Output the (X, Y) coordinate of the center of the cell containing the given text.  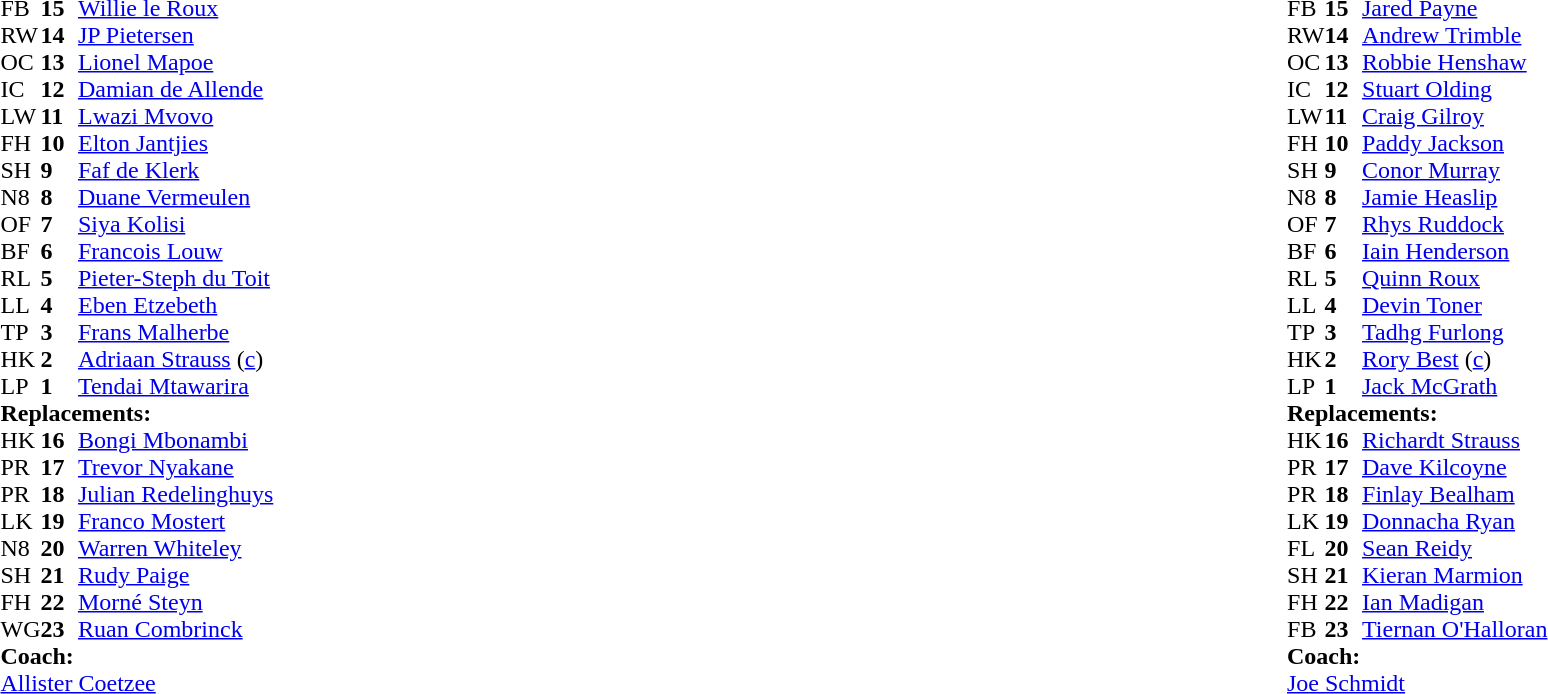
Quinn Roux (1454, 278)
Trevor Nyakane (176, 468)
Rory Best (c) (1454, 360)
Faf de Klerk (176, 170)
JP Pietersen (176, 36)
Rhys Ruddock (1454, 224)
Siya Kolisi (176, 224)
Frans Malherbe (176, 332)
Elton Jantjies (176, 144)
Francois Louw (176, 252)
Conor Murray (1454, 170)
Damian de Allende (176, 90)
WG (20, 630)
Craig Gilroy (1454, 116)
Richardt Strauss (1454, 440)
Jack McGrath (1454, 386)
Rudy Paige (176, 576)
Lionel Mapoe (176, 62)
Franco Mostert (176, 522)
FB (1306, 630)
Pieter-Steph du Toit (176, 278)
Kieran Marmion (1454, 576)
Julian Redelinghuys (176, 494)
Tendai Mtawarira (176, 386)
Warren Whiteley (176, 548)
Jamie Heaslip (1454, 198)
Bongi Mbonambi (176, 440)
Devin Toner (1454, 306)
Donnacha Ryan (1454, 522)
Stuart Olding (1454, 90)
Tiernan O'Halloran (1454, 630)
Duane Vermeulen (176, 198)
Sean Reidy (1454, 548)
Lwazi Mvovo (176, 116)
Adriaan Strauss (c) (176, 360)
FL (1306, 548)
Iain Henderson (1454, 252)
Tadhg Furlong (1454, 332)
Finlay Bealham (1454, 494)
Dave Kilcoyne (1454, 468)
Paddy Jackson (1454, 144)
Andrew Trimble (1454, 36)
Ruan Combrinck (176, 630)
Ian Madigan (1454, 602)
Eben Etzebeth (176, 306)
Morné Steyn (176, 602)
Robbie Henshaw (1454, 62)
